Search for the cell housing the specified text and yield its [X, Y] center coordinate. 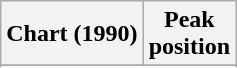
Peakposition [189, 34]
Chart (1990) [72, 34]
